Detect which cell encompasses the target text, then output its [X, Y] center coordinate. 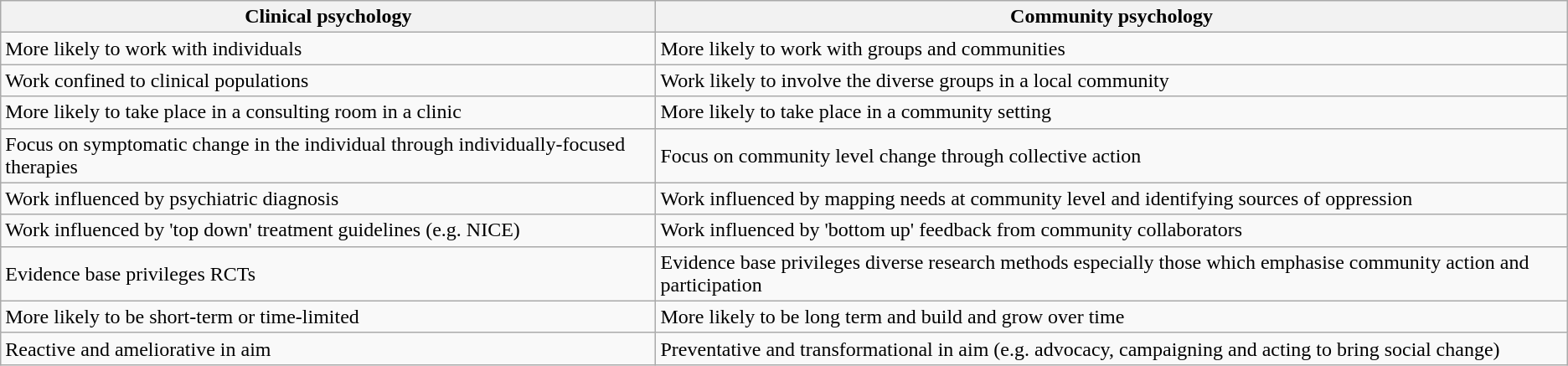
Work influenced by psychiatric diagnosis [328, 198]
Work influenced by mapping needs at community level and identifying sources of oppression [1112, 198]
Focus on community level change through collective action [1112, 156]
Work confined to clinical populations [328, 80]
Work influenced by 'bottom up' feedback from community collaborators [1112, 230]
Evidence base privileges diverse research methods especially those which emphasise community action and participation [1112, 273]
Evidence base privileges RCTs [328, 273]
Reactive and ameliorative in aim [328, 348]
More likely to take place in a community setting [1112, 112]
Preventative and transformational in aim (e.g. advocacy, campaigning and acting to bring social change) [1112, 348]
Work likely to involve the diverse groups in a local community [1112, 80]
More likely to work with groups and communities [1112, 49]
More likely to be long term and build and grow over time [1112, 317]
Focus on symptomatic change in the individual through individually-focused therapies [328, 156]
Clinical psychology [328, 17]
Community psychology [1112, 17]
More likely to take place in a consulting room in a clinic [328, 112]
Work influenced by 'top down' treatment guidelines (e.g. NICE) [328, 230]
More likely to work with individuals [328, 49]
More likely to be short-term or time-limited [328, 317]
